Extract the (x, y) coordinate from the center of the cell holding the provided text.  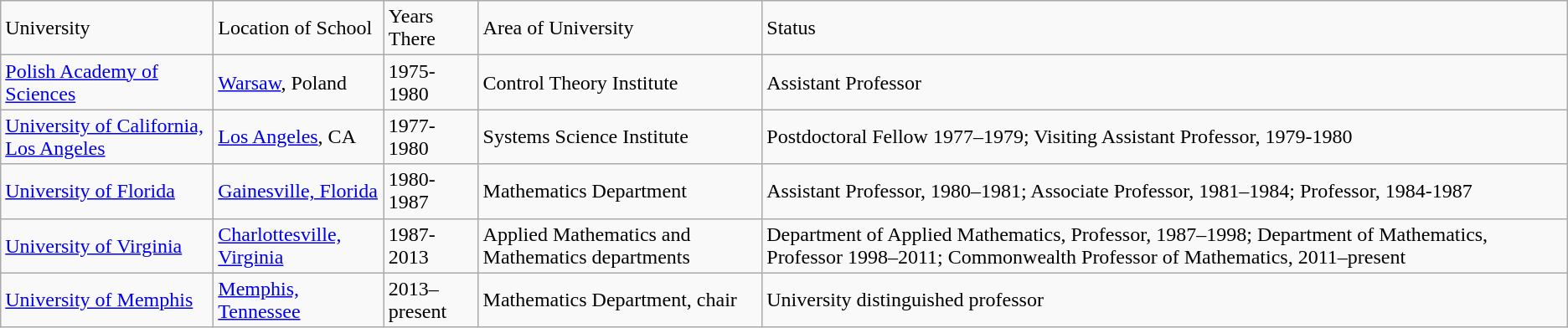
1980-1987 (431, 191)
Assistant Professor (1165, 82)
Memphis, Tennessee (299, 300)
Mathematics Department (620, 191)
Systems Science Institute (620, 137)
2013–present (431, 300)
Years There (431, 28)
Charlottesville, Virginia (299, 246)
Polish Academy of Sciences (107, 82)
1975-1980 (431, 82)
Area of University (620, 28)
Gainesville, Florida (299, 191)
Status (1165, 28)
Control Theory Institute (620, 82)
Postdoctoral Fellow 1977–1979; Visiting Assistant Professor, 1979-1980 (1165, 137)
University of Virginia (107, 246)
University of Memphis (107, 300)
Warsaw, Poland (299, 82)
Applied Mathematics and Mathematics departments (620, 246)
1977-1980 (431, 137)
University distinguished professor (1165, 300)
1987-2013 (431, 246)
University of Florida (107, 191)
Location of School (299, 28)
Mathematics Department, chair (620, 300)
University of California, Los Angeles (107, 137)
Los Angeles, CA (299, 137)
Assistant Professor, 1980–1981; Associate Professor, 1981–1984; Professor, 1984-1987 (1165, 191)
University (107, 28)
